Find where the given text appears and provide that cell's center as [x, y] coordinate. 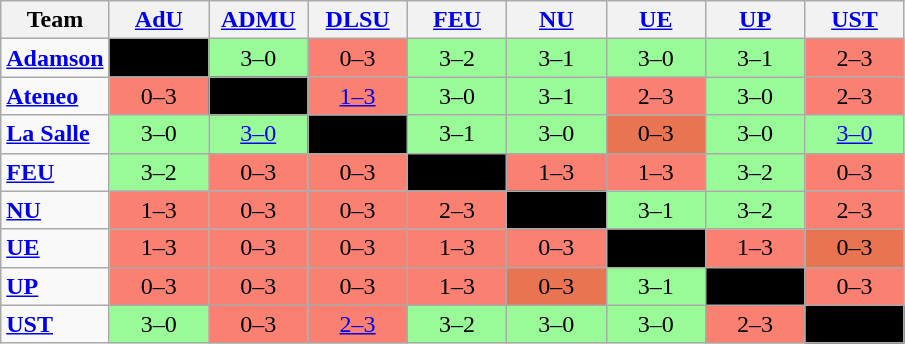
Adamson [55, 58]
La Salle [55, 134]
Ateneo [55, 96]
Team [55, 20]
ADMU [258, 20]
DLSU [358, 20]
AdU [158, 20]
